Find where the given text appears and provide that cell's center as [x, y] coordinate. 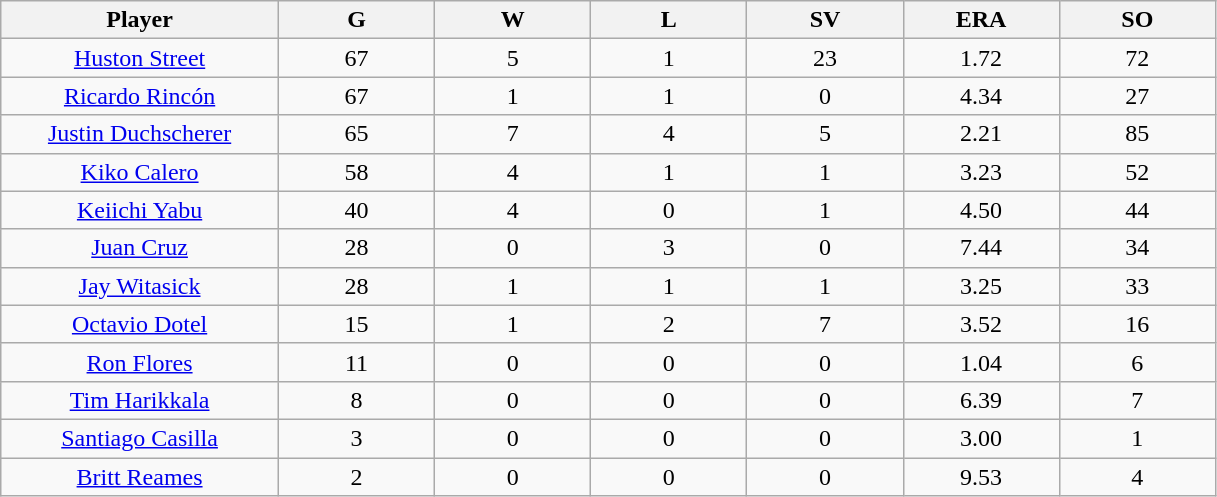
W [513, 20]
Jay Witasick [140, 286]
52 [1137, 172]
34 [1137, 248]
Justin Duchscherer [140, 134]
Santiago Casilla [140, 438]
Player [140, 20]
6.39 [981, 400]
11 [356, 362]
SO [1137, 20]
L [669, 20]
33 [1137, 286]
4.50 [981, 210]
4.34 [981, 96]
Octavio Dotel [140, 324]
23 [825, 58]
1.72 [981, 58]
85 [1137, 134]
3.52 [981, 324]
72 [1137, 58]
Huston Street [140, 58]
ERA [981, 20]
1.04 [981, 362]
8 [356, 400]
Tim Harikkala [140, 400]
G [356, 20]
3.25 [981, 286]
65 [356, 134]
40 [356, 210]
6 [1137, 362]
Keiichi Yabu [140, 210]
Ricardo Rincón [140, 96]
2.21 [981, 134]
15 [356, 324]
3.23 [981, 172]
Britt Reames [140, 477]
27 [1137, 96]
Ron Flores [140, 362]
9.53 [981, 477]
3.00 [981, 438]
58 [356, 172]
44 [1137, 210]
Kiko Calero [140, 172]
Juan Cruz [140, 248]
SV [825, 20]
7.44 [981, 248]
16 [1137, 324]
